Pinpoint the cell where the given text exists, returning its (X, Y) midpoint coordinate. 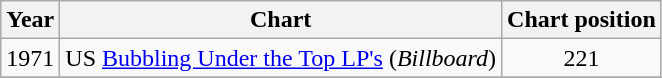
221 (582, 58)
US Bubbling Under the Top LP's (Billboard) (281, 58)
Year (30, 20)
Chart position (582, 20)
Chart (281, 20)
1971 (30, 58)
